Scan for the cell matching the given text and deliver its (x, y) coordinate at center. 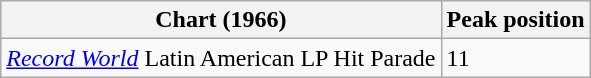
11 (516, 58)
Chart (1966) (221, 20)
Peak position (516, 20)
Record World Latin American LP Hit Parade (221, 58)
